Scan for the cell matching the given text and deliver its [x, y] coordinate at center. 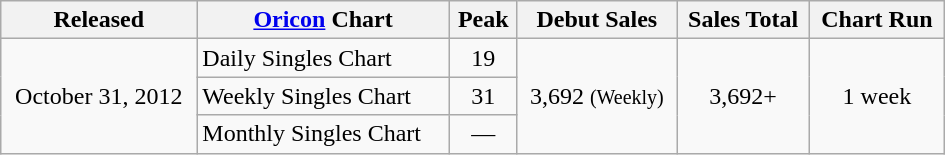
October 31, 2012 [99, 96]
Monthly Singles Chart [324, 134]
Sales Total [742, 20]
31 [483, 96]
3,692+ [742, 96]
Peak [483, 20]
— [483, 134]
Released [99, 20]
19 [483, 58]
Oricon Chart [324, 20]
Daily Singles Chart [324, 58]
Debut Sales [596, 20]
Chart Run [878, 20]
Weekly Singles Chart [324, 96]
1 week [878, 96]
3,692 (Weekly) [596, 96]
